Detect which cell encompasses the target text, then output its (X, Y) center coordinate. 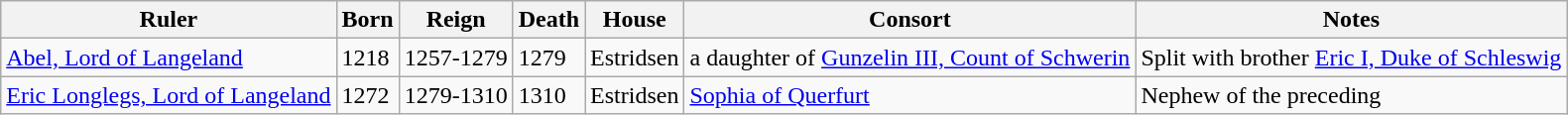
Born (367, 20)
Ruler (169, 20)
Reign (456, 20)
1310 (548, 95)
1279 (548, 57)
Sophia of Querfurt (910, 95)
Nephew of the preceding (1351, 95)
Notes (1351, 20)
Death (548, 20)
Consort (910, 20)
Eric Longlegs, Lord of Langeland (169, 95)
1218 (367, 57)
Split with brother Eric I, Duke of Schleswig (1351, 57)
Abel, Lord of Langeland (169, 57)
1257-1279 (456, 57)
a daughter of Gunzelin III, Count of Schwerin (910, 57)
1272 (367, 95)
House (635, 20)
1279-1310 (456, 95)
